Extract the [X, Y] coordinate from the center of the cell holding the provided text.  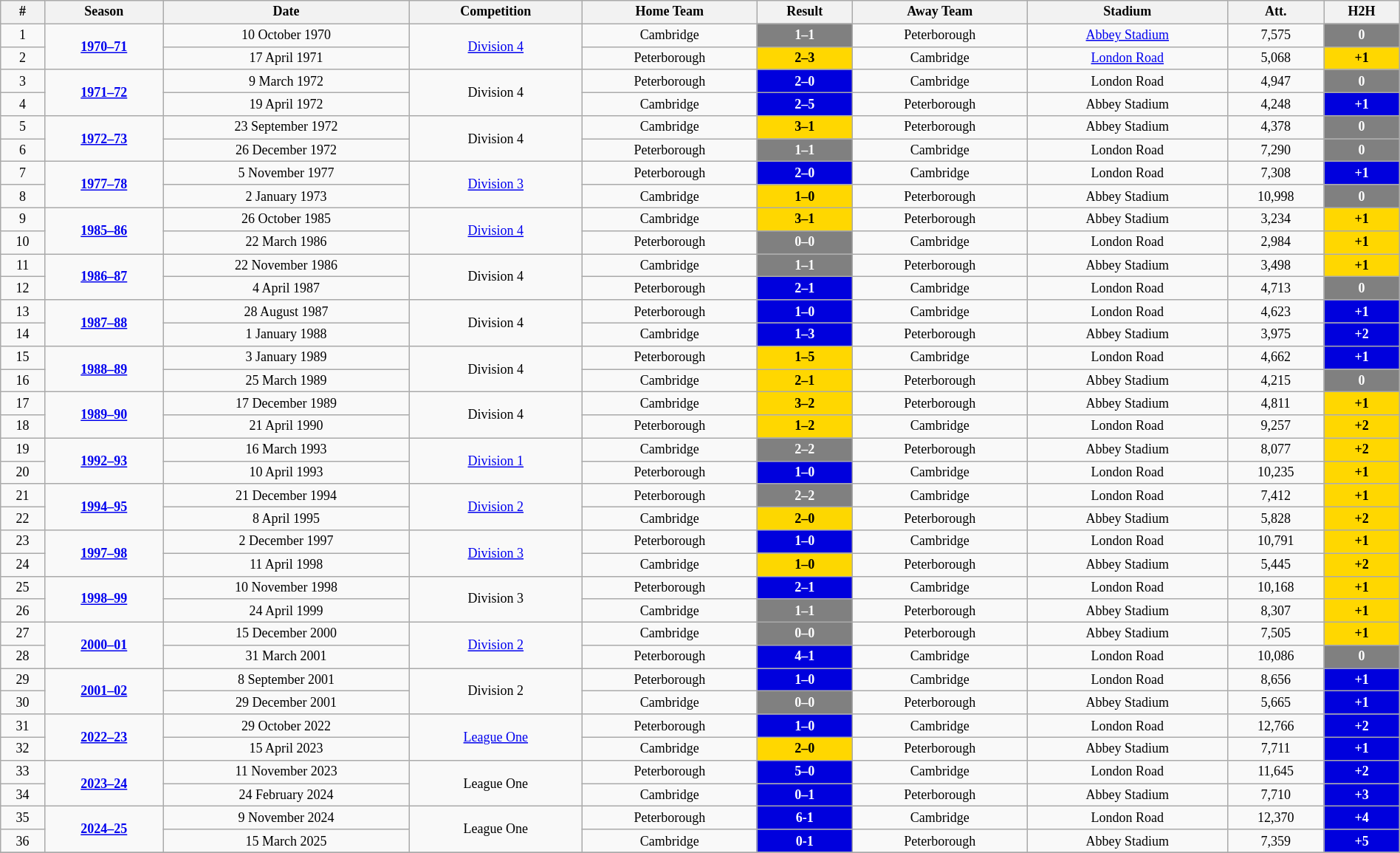
8 [23, 196]
11 November 2023 [286, 771]
9,257 [1276, 427]
11 April 1998 [286, 564]
4,947 [1276, 81]
11,645 [1276, 771]
23 September 1972 [286, 127]
16 [23, 381]
Division 1 [495, 461]
6 [23, 151]
33 [23, 771]
H2H [1362, 12]
3,975 [1276, 334]
1988–89 [103, 369]
1998–99 [103, 599]
12,766 [1276, 725]
22 March 1986 [286, 242]
4 [23, 103]
36 [23, 840]
4,215 [1276, 381]
15 December 2000 [286, 634]
Competition [495, 12]
26 October 1985 [286, 219]
1–3 [805, 334]
9 November 2024 [286, 818]
25 March 1989 [286, 381]
10,168 [1276, 588]
19 April 1972 [286, 103]
7,308 [1276, 173]
1977–78 [103, 185]
4,662 [1276, 357]
10,998 [1276, 196]
8,077 [1276, 449]
7,575 [1276, 35]
3,234 [1276, 219]
17 [23, 403]
22 November 1986 [286, 266]
3 January 1989 [286, 357]
21 December 1994 [286, 495]
7,359 [1276, 840]
Result [805, 12]
12,370 [1276, 818]
1994–95 [103, 507]
+3 [1362, 795]
1–2 [805, 427]
10 October 1970 [286, 35]
# [23, 12]
21 April 1990 [286, 427]
11 [23, 266]
2001–02 [103, 691]
2000–01 [103, 645]
5 [23, 127]
5,828 [1276, 518]
5,665 [1276, 703]
17 April 1971 [286, 58]
1971–72 [103, 92]
Away Team [939, 12]
35 [23, 818]
1992–93 [103, 461]
30 [23, 703]
7,290 [1276, 151]
28 August 1987 [286, 312]
18 [23, 427]
26 December 1972 [286, 151]
8 April 1995 [286, 518]
28 [23, 657]
5,068 [1276, 58]
21 [23, 495]
1997–98 [103, 553]
4,248 [1276, 103]
9 [23, 219]
2022–23 [103, 737]
8 September 2001 [286, 679]
Home Team [670, 12]
2,984 [1276, 242]
23 [23, 542]
3–2 [805, 403]
7,412 [1276, 495]
2024–25 [103, 829]
Att. [1276, 12]
20 [23, 473]
Stadium [1127, 12]
29 [23, 679]
34 [23, 795]
8,656 [1276, 679]
16 March 1993 [286, 449]
Season [103, 12]
3 [23, 81]
17 December 1989 [286, 403]
12 [23, 288]
10 [23, 242]
1986–87 [103, 277]
1 [23, 35]
29 December 2001 [286, 703]
2–5 [805, 103]
10 November 1998 [286, 588]
8,307 [1276, 610]
2–3 [805, 58]
1 January 1988 [286, 334]
4–1 [805, 657]
10,235 [1276, 473]
10,086 [1276, 657]
15 March 2025 [286, 840]
5,445 [1276, 564]
10,791 [1276, 542]
24 [23, 564]
10 April 1993 [286, 473]
0–1 [805, 795]
25 [23, 588]
4,623 [1276, 312]
22 [23, 518]
24 April 1999 [286, 610]
2 [23, 58]
32 [23, 749]
26 [23, 610]
29 October 2022 [286, 725]
3,498 [1276, 266]
4,378 [1276, 127]
1–5 [805, 357]
31 [23, 725]
+5 [1362, 840]
7 [23, 173]
0-1 [805, 840]
1989–90 [103, 415]
7,711 [1276, 749]
1987–88 [103, 323]
2 January 1973 [286, 196]
5 November 1977 [286, 173]
2023–24 [103, 783]
6-1 [805, 818]
7,710 [1276, 795]
1970–71 [103, 47]
4,713 [1276, 288]
15 April 2023 [286, 749]
4,811 [1276, 403]
Date [286, 12]
27 [23, 634]
31 March 2001 [286, 657]
2 December 1997 [286, 542]
15 [23, 357]
1985–86 [103, 230]
19 [23, 449]
24 February 2024 [286, 795]
9 March 1972 [286, 81]
5–0 [805, 771]
14 [23, 334]
+4 [1362, 818]
13 [23, 312]
1972–73 [103, 139]
4 April 1987 [286, 288]
7,505 [1276, 634]
